Output the [x, y] coordinate of the center of the cell containing the given text.  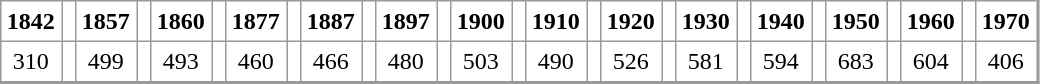
1842 [31, 21]
683 [856, 62]
310 [31, 62]
594 [781, 62]
406 [1006, 62]
1857 [106, 21]
1960 [931, 21]
1950 [856, 21]
604 [931, 62]
466 [331, 62]
1900 [481, 21]
460 [256, 62]
526 [631, 62]
1887 [331, 21]
1910 [556, 21]
1920 [631, 21]
581 [706, 62]
490 [556, 62]
1877 [256, 21]
1897 [406, 21]
1940 [781, 21]
499 [106, 62]
503 [481, 62]
1860 [181, 21]
480 [406, 62]
1930 [706, 21]
1970 [1006, 21]
493 [181, 62]
